For the text-containing cell, return its midpoint in (X, Y) coordinate format. 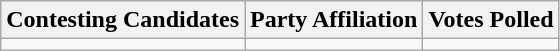
Contesting Candidates (123, 20)
Votes Polled (491, 20)
Party Affiliation (334, 20)
